Return the (X, Y) coordinate for the center point of the cell that contains the specified text.  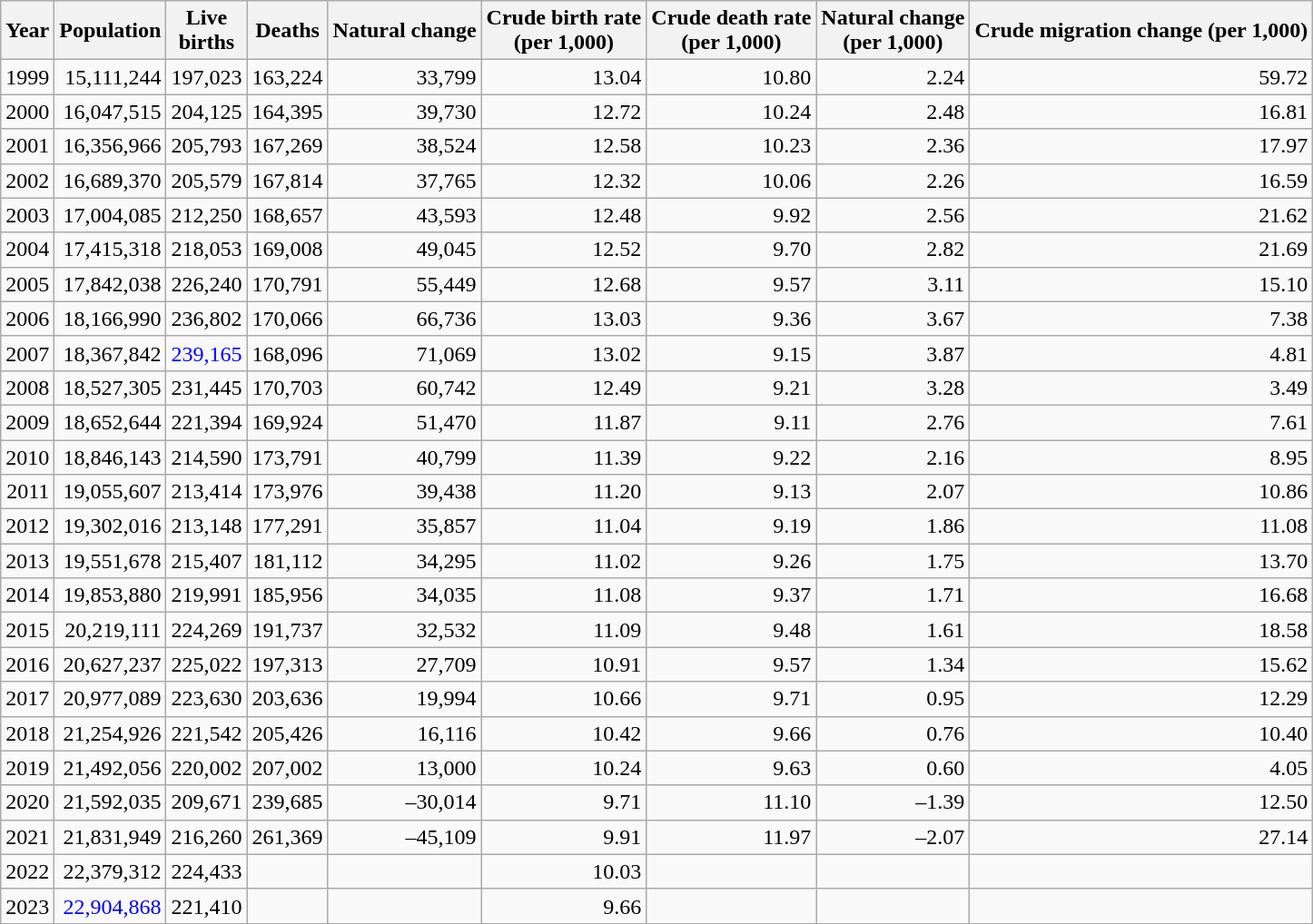
10.91 (564, 664)
2001 (27, 146)
2004 (27, 250)
35,857 (405, 526)
10.03 (564, 871)
8.95 (1141, 457)
2003 (27, 215)
2013 (27, 561)
2023 (27, 906)
34,295 (405, 561)
9.15 (732, 353)
2002 (27, 181)
51,470 (405, 422)
226,240 (207, 284)
49,045 (405, 250)
167,814 (287, 181)
9.19 (732, 526)
9.63 (732, 768)
19,551,678 (111, 561)
219,991 (207, 595)
9.92 (732, 215)
168,096 (287, 353)
224,433 (207, 871)
16,116 (405, 733)
214,590 (207, 457)
203,636 (287, 699)
34,035 (405, 595)
2010 (27, 457)
18,527,305 (111, 388)
33,799 (405, 77)
10.23 (732, 146)
21,492,056 (111, 768)
1.86 (893, 526)
231,445 (207, 388)
Year (27, 31)
71,069 (405, 353)
3.28 (893, 388)
169,008 (287, 250)
21,254,926 (111, 733)
–1.39 (893, 802)
0.95 (893, 699)
2.36 (893, 146)
13.04 (564, 77)
10.40 (1141, 733)
21,831,949 (111, 837)
32,532 (405, 630)
197,023 (207, 77)
27.14 (1141, 837)
60,742 (405, 388)
221,394 (207, 422)
Crude birth rate(per 1,000) (564, 31)
11.04 (564, 526)
13.02 (564, 353)
16,356,966 (111, 146)
Natural change (405, 31)
18,166,990 (111, 319)
2015 (27, 630)
239,165 (207, 353)
27,709 (405, 664)
39,438 (405, 492)
2014 (27, 595)
43,593 (405, 215)
212,250 (207, 215)
9.36 (732, 319)
7.61 (1141, 422)
2005 (27, 284)
9.26 (732, 561)
223,630 (207, 699)
16.68 (1141, 595)
197,313 (287, 664)
9.91 (564, 837)
2.07 (893, 492)
2016 (27, 664)
12.58 (564, 146)
2017 (27, 699)
221,410 (207, 906)
17,842,038 (111, 284)
173,976 (287, 492)
213,414 (207, 492)
–45,109 (405, 837)
18.58 (1141, 630)
9.48 (732, 630)
12.68 (564, 284)
2012 (27, 526)
170,791 (287, 284)
215,407 (207, 561)
185,956 (287, 595)
181,112 (287, 561)
18,652,644 (111, 422)
21.69 (1141, 250)
2006 (27, 319)
207,002 (287, 768)
4.05 (1141, 768)
13.70 (1141, 561)
2.24 (893, 77)
37,765 (405, 181)
2022 (27, 871)
3.49 (1141, 388)
169,924 (287, 422)
11.87 (564, 422)
19,302,016 (111, 526)
163,224 (287, 77)
21.62 (1141, 215)
170,066 (287, 319)
Deaths (287, 31)
167,269 (287, 146)
209,671 (207, 802)
55,449 (405, 284)
225,022 (207, 664)
18,846,143 (111, 457)
9.37 (732, 595)
2.48 (893, 112)
11.10 (732, 802)
9.70 (732, 250)
Crude death rate(per 1,000) (732, 31)
16,689,370 (111, 181)
10.06 (732, 181)
236,802 (207, 319)
239,685 (287, 802)
10.66 (564, 699)
9.22 (732, 457)
224,269 (207, 630)
Natural change(per 1,000) (893, 31)
20,219,111 (111, 630)
1999 (27, 77)
Livebirths (207, 31)
205,426 (287, 733)
0.76 (893, 733)
221,542 (207, 733)
12.48 (564, 215)
2.82 (893, 250)
170,703 (287, 388)
10.86 (1141, 492)
12.29 (1141, 699)
2007 (27, 353)
204,125 (207, 112)
20,627,237 (111, 664)
40,799 (405, 457)
205,579 (207, 181)
–2.07 (893, 837)
2020 (27, 802)
1.71 (893, 595)
22,379,312 (111, 871)
205,793 (207, 146)
2018 (27, 733)
2.26 (893, 181)
11.20 (564, 492)
19,994 (405, 699)
213,148 (207, 526)
2000 (27, 112)
218,053 (207, 250)
12.52 (564, 250)
16.59 (1141, 181)
1.61 (893, 630)
177,291 (287, 526)
38,524 (405, 146)
2021 (27, 837)
19,055,607 (111, 492)
17.97 (1141, 146)
2.16 (893, 457)
12.72 (564, 112)
9.13 (732, 492)
1.75 (893, 561)
10.80 (732, 77)
191,737 (287, 630)
11.02 (564, 561)
13,000 (405, 768)
168,657 (287, 215)
15,111,244 (111, 77)
1.34 (893, 664)
2.56 (893, 215)
17,004,085 (111, 215)
2011 (27, 492)
17,415,318 (111, 250)
16,047,515 (111, 112)
2019 (27, 768)
11.97 (732, 837)
3.67 (893, 319)
15.62 (1141, 664)
12.50 (1141, 802)
2008 (27, 388)
–30,014 (405, 802)
3.11 (893, 284)
15.10 (1141, 284)
13.03 (564, 319)
19,853,880 (111, 595)
21,592,035 (111, 802)
10.42 (564, 733)
4.81 (1141, 353)
2009 (27, 422)
39,730 (405, 112)
173,791 (287, 457)
261,369 (287, 837)
220,002 (207, 768)
Population (111, 31)
2.76 (893, 422)
12.32 (564, 181)
66,736 (405, 319)
216,260 (207, 837)
11.09 (564, 630)
11.39 (564, 457)
16.81 (1141, 112)
18,367,842 (111, 353)
20,977,089 (111, 699)
12.49 (564, 388)
22,904,868 (111, 906)
59.72 (1141, 77)
3.87 (893, 353)
0.60 (893, 768)
164,395 (287, 112)
9.21 (732, 388)
Crude migration change (per 1,000) (1141, 31)
9.11 (732, 422)
7.38 (1141, 319)
